Find where the given text appears and provide that cell's center as [X, Y] coordinate. 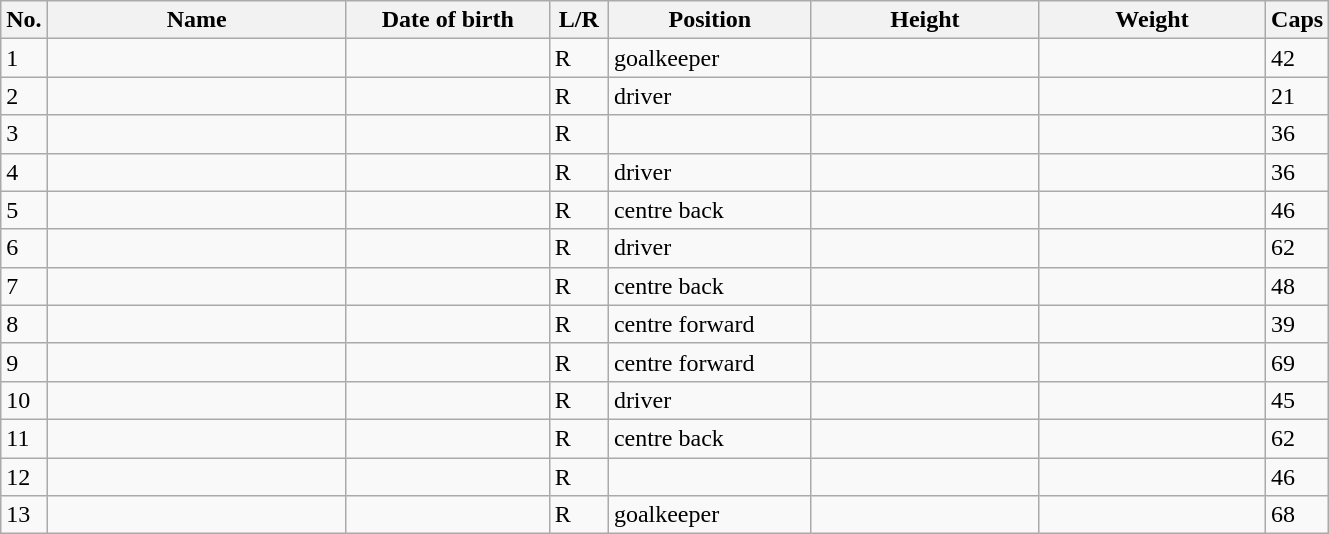
12 [24, 477]
45 [1298, 400]
9 [24, 362]
No. [24, 20]
Caps [1298, 20]
11 [24, 438]
1 [24, 58]
3 [24, 134]
2 [24, 96]
48 [1298, 286]
Weight [1152, 20]
13 [24, 515]
69 [1298, 362]
L/R [578, 20]
6 [24, 248]
4 [24, 172]
21 [1298, 96]
5 [24, 210]
39 [1298, 324]
Date of birth [448, 20]
42 [1298, 58]
Height [924, 20]
10 [24, 400]
Position [710, 20]
8 [24, 324]
7 [24, 286]
Name [196, 20]
68 [1298, 515]
